Find where the given text appears and provide that cell's center as (x, y) coordinate. 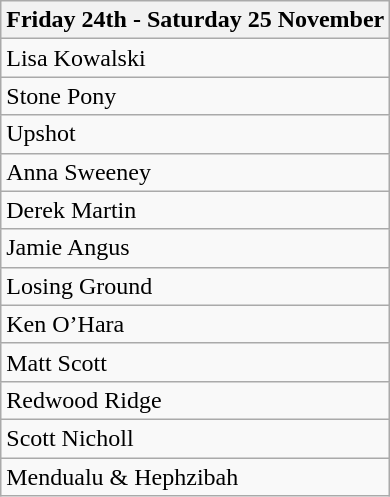
Redwood Ridge (196, 400)
Friday 24th - Saturday 25 November (196, 20)
Scott Nicholl (196, 438)
Anna Sweeney (196, 172)
Derek Martin (196, 210)
Losing Ground (196, 286)
Jamie Angus (196, 248)
Ken O’Hara (196, 324)
Stone Pony (196, 96)
Lisa Kowalski (196, 58)
Mendualu & Hephzibah (196, 477)
Upshot (196, 134)
Matt Scott (196, 362)
